Determine the (x, y) coordinate at the center of the cell enclosing the given text.  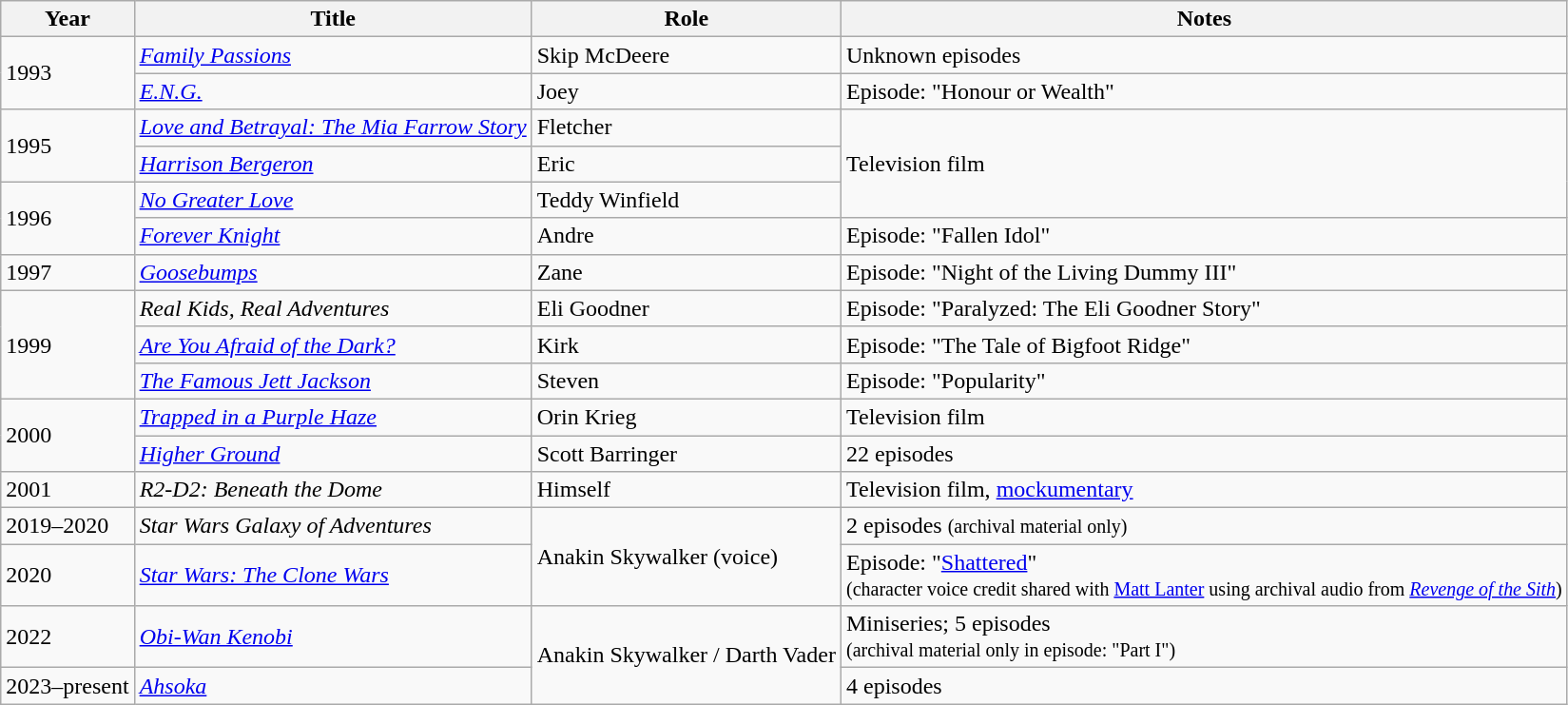
2001 (68, 490)
Eli Goodner (687, 308)
2022 (68, 637)
Unknown episodes (1204, 55)
1996 (68, 218)
2019–2020 (68, 526)
Notes (1204, 19)
1995 (68, 146)
2000 (68, 435)
Trapped in a Purple Haze (333, 417)
4 episodes (1204, 686)
22 episodes (1204, 454)
Himself (687, 490)
Star Wars Galaxy of Adventures (333, 526)
Higher Ground (333, 454)
Star Wars: The Clone Wars (333, 575)
Episode: "The Tale of Bigfoot Ridge" (1204, 344)
Steven (687, 381)
1997 (68, 272)
Joey (687, 91)
Kirk (687, 344)
Eric (687, 164)
Episode: "Shattered" (character voice credit shared with Matt Lanter using archival audio from Revenge of the Sith) (1204, 575)
Miniseries; 5 episodes(archival material only in episode: "Part I") (1204, 637)
Forever Knight (333, 236)
Television film, mockumentary (1204, 490)
No Greater Love (333, 200)
Anakin Skywalker / Darth Vader (687, 655)
E.N.G. (333, 91)
Anakin Skywalker (voice) (687, 558)
Skip McDeere (687, 55)
1993 (68, 73)
Episode: "Honour or Wealth" (1204, 91)
2023–present (68, 686)
Episode: "Night of the Living Dummy III" (1204, 272)
Family Passions (333, 55)
Obi-Wan Kenobi (333, 637)
Love and Betrayal: The Mia Farrow Story (333, 127)
Fletcher (687, 127)
R2-D2: Beneath the Dome (333, 490)
Are You Afraid of the Dark? (333, 344)
The Famous Jett Jackson (333, 381)
Harrison Bergeron (333, 164)
1999 (68, 344)
Scott Barringer (687, 454)
Goosebumps (333, 272)
Andre (687, 236)
Ahsoka (333, 686)
Title (333, 19)
2 episodes (archival material only) (1204, 526)
Episode: "Paralyzed: The Eli Goodner Story" (1204, 308)
Zane (687, 272)
Role (687, 19)
Teddy Winfield (687, 200)
Episode: "Fallen Idol" (1204, 236)
Year (68, 19)
Real Kids, Real Adventures (333, 308)
Episode: "Popularity" (1204, 381)
2020 (68, 575)
Orin Krieg (687, 417)
